From the cell containing the given text, extract its center point as [x, y] coordinate. 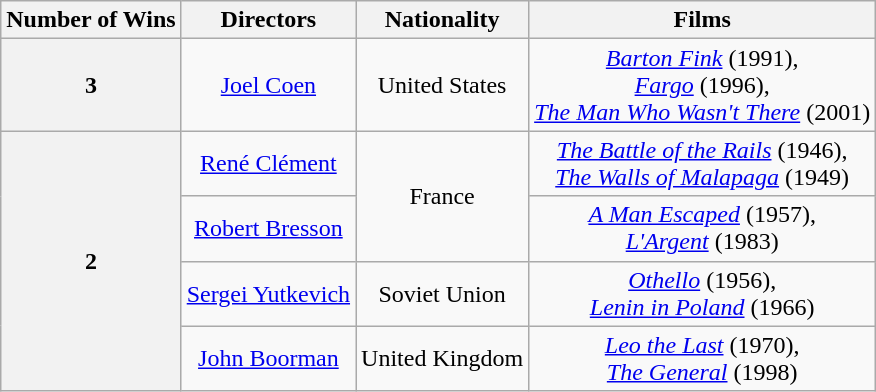
Number of Wins [91, 20]
Joel Coen [268, 85]
United Kingdom [442, 358]
2 [91, 261]
Soviet Union [442, 294]
René Clément [268, 164]
The Battle of the Rails (1946), The Walls of Malapaga (1949) [702, 164]
United States [442, 85]
Films [702, 20]
Robert Bresson [268, 228]
France [442, 196]
Nationality [442, 20]
John Boorman [268, 358]
Directors [268, 20]
A Man Escaped (1957), L'Argent (1983) [702, 228]
Barton Fink (1991), Fargo (1996), The Man Who Wasn't There (2001) [702, 85]
Leo the Last (1970), The General (1998) [702, 358]
3 [91, 85]
Sergei Yutkevich [268, 294]
Othello (1956), Lenin in Poland (1966) [702, 294]
